Output the [x, y] coordinate of the center of the cell containing the given text.  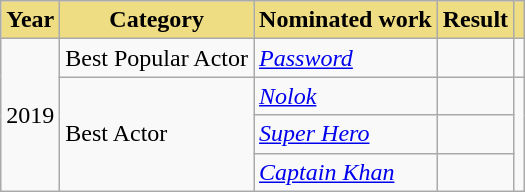
Best Actor [157, 134]
Super Hero [346, 134]
Nominated work [346, 20]
Category [157, 20]
2019 [30, 115]
Year [30, 20]
Nolok [346, 96]
Password [346, 58]
Best Popular Actor [157, 58]
Result [475, 20]
Captain Khan [346, 172]
